Extract the (x, y) coordinate from the center of the cell holding the provided text.  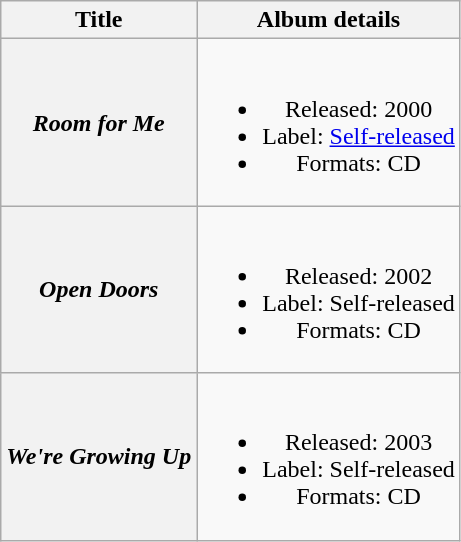
We're Growing Up (99, 456)
Open Doors (99, 290)
Title (99, 20)
Released: 2003Label: Self-releasedFormats: CD (329, 456)
Album details (329, 20)
Released: 2002Label: Self-releasedFormats: CD (329, 290)
Room for Me (99, 122)
Released: 2000Label: Self-releasedFormats: CD (329, 122)
